Pinpoint the cell where the given text exists, returning its [x, y] midpoint coordinate. 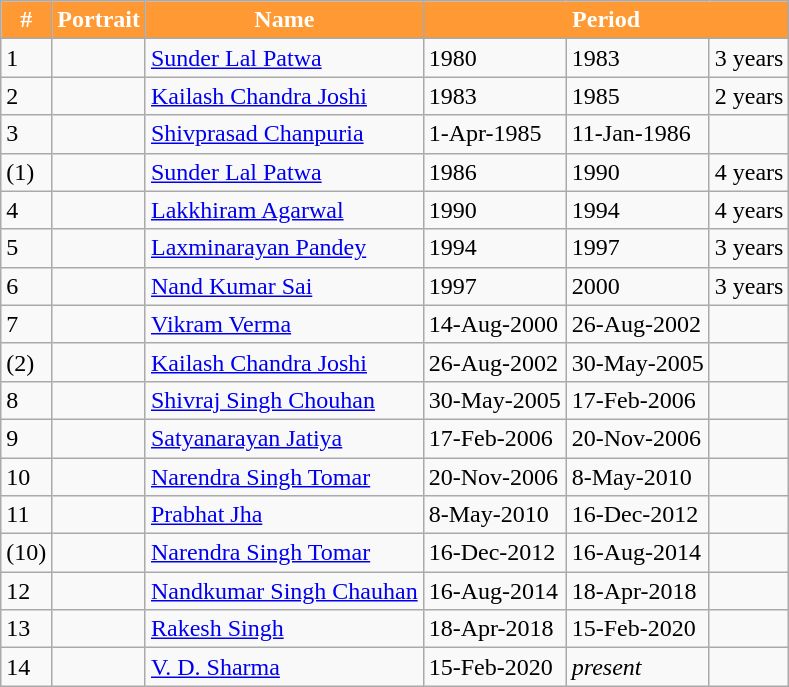
Nandkumar Singh Chauhan [284, 591]
1980 [494, 58]
3 [26, 134]
Laxminarayan Pandey [284, 248]
7 [26, 324]
9 [26, 438]
Lakkhiram Agarwal [284, 210]
Rakesh Singh [284, 629]
Satyanarayan Jatiya [284, 438]
8 [26, 400]
Portrait [99, 20]
(2) [26, 362]
1986 [494, 172]
5 [26, 248]
present [638, 667]
V. D. Sharma [284, 667]
2 years [749, 96]
14-Aug-2000 [494, 324]
11-Jan-1986 [638, 134]
1985 [638, 96]
Period [606, 20]
1-Apr-1985 [494, 134]
(1) [26, 172]
13 [26, 629]
2000 [638, 286]
2 [26, 96]
14 [26, 667]
Prabhat Jha [284, 515]
# [26, 20]
Shivprasad Chanpuria [284, 134]
10 [26, 477]
Vikram Verma [284, 324]
4 [26, 210]
12 [26, 591]
1 [26, 58]
Name [284, 20]
(10) [26, 553]
Nand Kumar Sai [284, 286]
Shivraj Singh Chouhan [284, 400]
6 [26, 286]
11 [26, 515]
